Scan for the cell matching the given text and deliver its (x, y) coordinate at center. 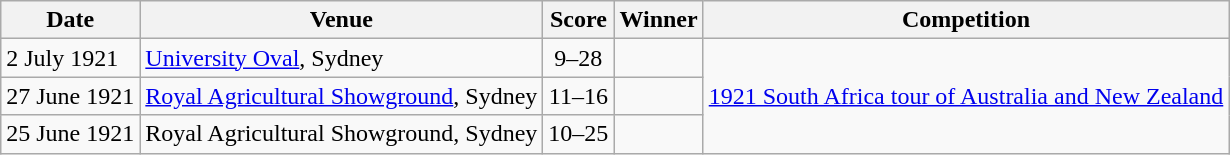
Score (578, 20)
27 June 1921 (70, 96)
9–28 (578, 58)
Venue (342, 20)
1921 South Africa tour of Australia and New Zealand (966, 96)
2 July 1921 (70, 58)
Date (70, 20)
University Oval, Sydney (342, 58)
11–16 (578, 96)
Winner (658, 20)
10–25 (578, 134)
Competition (966, 20)
25 June 1921 (70, 134)
